Determine the (X, Y) coordinate at the center of the cell enclosing the given text.  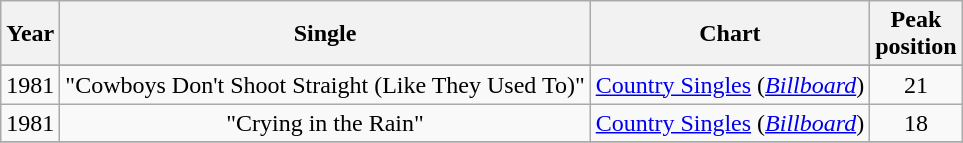
Single (325, 34)
18 (916, 123)
"Cowboys Don't Shoot Straight (Like They Used To)" (325, 85)
21 (916, 85)
Chart (730, 34)
Year (30, 34)
"Crying in the Rain" (325, 123)
Peakposition (916, 34)
